Return [x, y] of the center of cell containing provided text 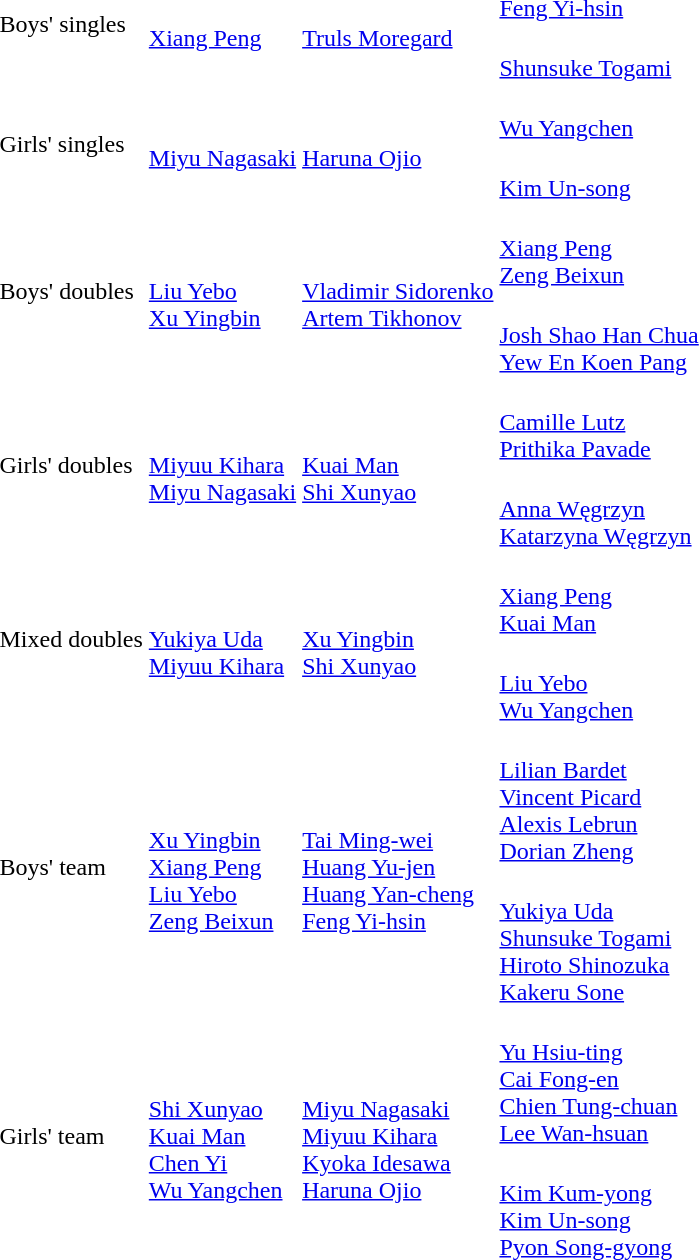
Xu YingbinXiang PengLiu YeboZeng Beixun [222, 868]
Xu YingbinShi Xunyao [398, 640]
Yukiya UdaMiyuu Kihara [222, 640]
Liu YeboXu Yingbin [222, 292]
Vladimir SidorenkoArtem Tikhonov [398, 292]
Miyu Nagasaki [222, 144]
Tai Ming-weiHuang Yu-jenHuang Yan-chengFeng Yi-hsin [398, 868]
Miyuu KiharaMiyu Nagasaki [222, 466]
Kuai ManShi Xunyao [398, 466]
Haruna Ojio [398, 144]
